Search for the cell housing the specified text and yield its (x, y) center coordinate. 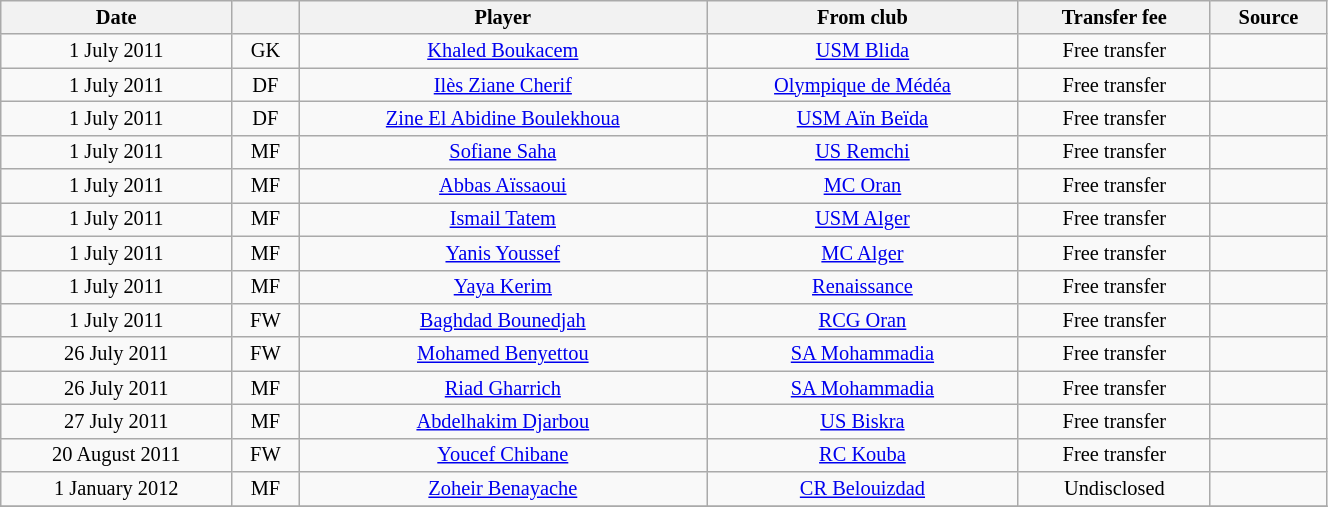
Khaled Boukacem (503, 51)
GK (266, 51)
Abdelhakim Djarbou (503, 421)
RC Kouba (863, 455)
Transfer fee (1114, 17)
Zine El Abidine Boulekhoua (503, 118)
CR Belouizdad (863, 489)
Renaissance (863, 287)
Player (503, 17)
Ismail Tatem (503, 219)
MC Alger (863, 253)
Mohamed Benyettou (503, 354)
Abbas Aïssaoui (503, 186)
Zoheir Benayache (503, 489)
MC Oran (863, 186)
Yanis Youssef (503, 253)
20 August 2011 (116, 455)
From club (863, 17)
Riad Gharrich (503, 388)
Yaya Kerim (503, 287)
27 July 2011 (116, 421)
Source (1268, 17)
US Biskra (863, 421)
US Remchi (863, 152)
USM Aïn Beïda (863, 118)
Date (116, 17)
USM Alger (863, 219)
Sofiane Saha (503, 152)
Baghdad Bounedjah (503, 320)
Youcef Chibane (503, 455)
Undisclosed (1114, 489)
RCG Oran (863, 320)
Ilès Ziane Cherif (503, 85)
1 January 2012 (116, 489)
USM Blida (863, 51)
Olympique de Médéa (863, 85)
